Find where the given text appears and provide that cell's center as [X, Y] coordinate. 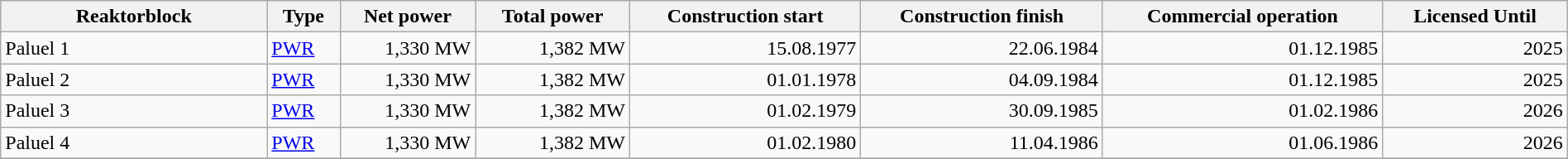
Paluel 4 [134, 142]
11.04.1986 [982, 142]
01.06.1986 [1242, 142]
Construction start [744, 17]
Net power [408, 17]
01.01.1978 [744, 79]
30.09.1985 [982, 111]
04.09.1984 [982, 79]
Paluel 2 [134, 79]
Paluel 1 [134, 48]
22.06.1984 [982, 48]
Reaktorblock [134, 17]
Type [304, 17]
01.02.1986 [1242, 111]
Commercial operation [1242, 17]
01.02.1980 [744, 142]
Construction finish [982, 17]
01.02.1979 [744, 111]
Licensed Until [1475, 17]
15.08.1977 [744, 48]
Paluel 3 [134, 111]
Total power [552, 17]
